Search for the cell housing the specified text and yield its [X, Y] center coordinate. 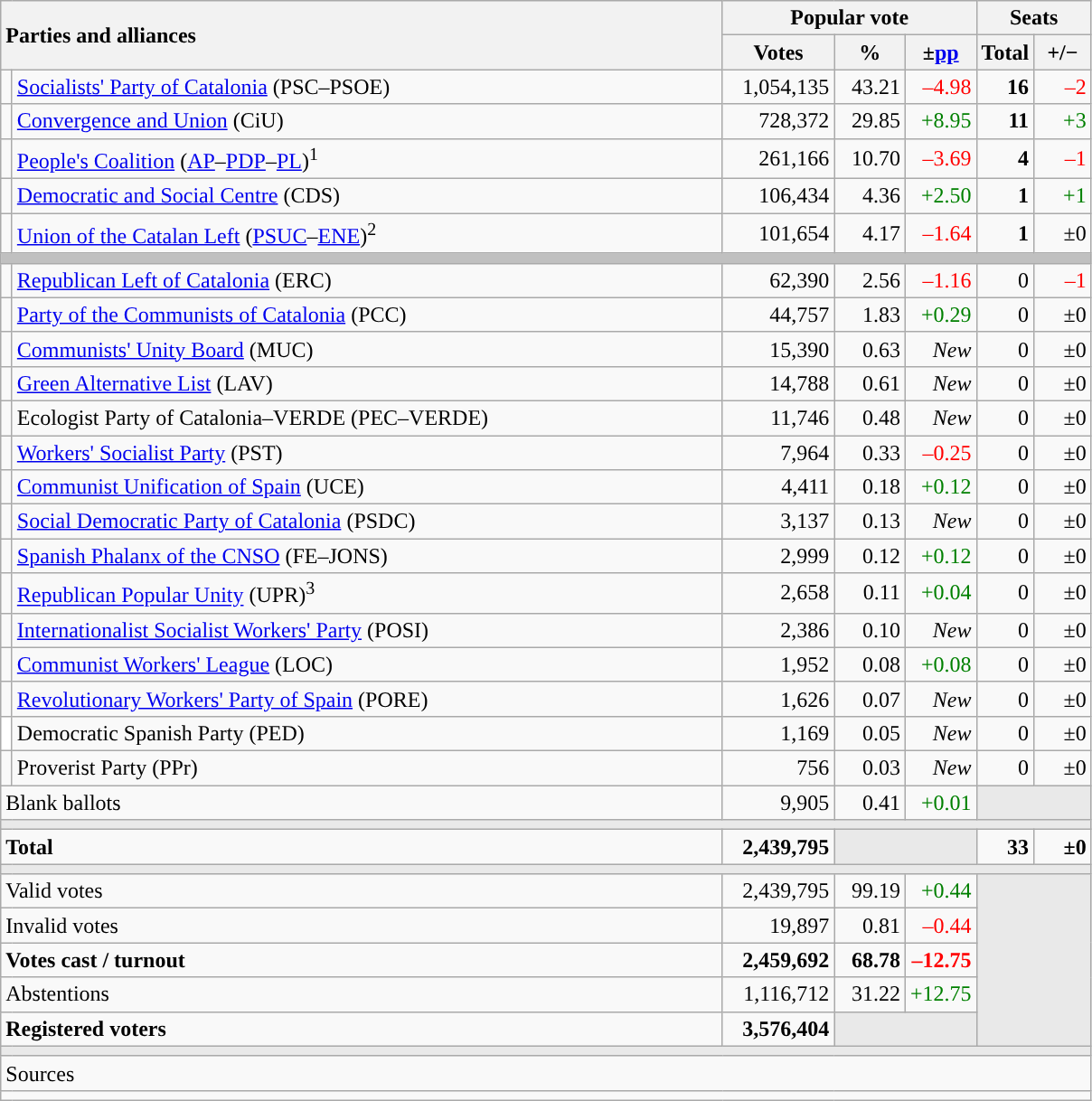
Invalid votes [362, 926]
Democratic Spanish Party (PED) [367, 734]
10.70 [870, 159]
4,411 [778, 487]
+0.29 [940, 315]
Valid votes [362, 891]
Abstentions [362, 994]
–0.44 [940, 926]
Convergence and Union (CiU) [367, 121]
+0.04 [940, 593]
Socialists' Party of Catalonia (PSC–PSOE) [367, 87]
0.10 [870, 630]
1,116,712 [778, 994]
15,390 [778, 349]
–3.69 [940, 159]
14,788 [778, 383]
2,386 [778, 630]
0.63 [870, 349]
0.81 [870, 926]
Communist Workers' League (LOC) [367, 664]
68.78 [870, 960]
0.08 [870, 664]
+12.75 [940, 994]
+1 [1063, 196]
11 [1005, 121]
Seats [1034, 18]
Green Alternative List (LAV) [367, 383]
1.83 [870, 315]
Communists' Unity Board (MUC) [367, 349]
0.48 [870, 418]
0.33 [870, 453]
Republican Popular Unity (UPR)3 [367, 593]
29.85 [870, 121]
Social Democratic Party of Catalonia (PSDC) [367, 522]
Popular vote [850, 18]
–4.98 [940, 87]
Internationalist Socialist Workers' Party (POSI) [367, 630]
–0.25 [940, 453]
0.11 [870, 593]
101,654 [778, 233]
Votes cast / turnout [362, 960]
–2 [1063, 87]
11,746 [778, 418]
106,434 [778, 196]
2,459,692 [778, 960]
+0.01 [940, 803]
9,905 [778, 803]
Ecologist Party of Catalonia–VERDE (PEC–VERDE) [367, 418]
0.05 [870, 734]
261,166 [778, 159]
Revolutionary Workers' Party of Spain (PORE) [367, 699]
1,169 [778, 734]
Communist Unification of Spain (UCE) [367, 487]
Blank ballots [362, 803]
Sources [546, 1073]
1,626 [778, 699]
1,054,135 [778, 87]
3,137 [778, 522]
±pp [940, 52]
–1.64 [940, 233]
Republican Left of Catalonia (ERC) [367, 280]
+0.08 [940, 664]
0.41 [870, 803]
728,372 [778, 121]
People's Coalition (AP–PDP–PL)1 [367, 159]
19,897 [778, 926]
+8.95 [940, 121]
Democratic and Social Centre (CDS) [367, 196]
Spanish Phalanx of the CNSO (FE–JONS) [367, 556]
Party of the Communists of Catalonia (PCC) [367, 315]
4 [1005, 159]
+0.44 [940, 891]
33 [1005, 847]
2.56 [870, 280]
+2.50 [940, 196]
0.12 [870, 556]
Union of the Catalan Left (PSUC–ENE)2 [367, 233]
+/− [1063, 52]
44,757 [778, 315]
0.07 [870, 699]
99.19 [870, 891]
16 [1005, 87]
+3 [1063, 121]
0.18 [870, 487]
43.21 [870, 87]
4.36 [870, 196]
Votes [778, 52]
1,952 [778, 664]
Parties and alliances [362, 35]
Proverist Party (PPr) [367, 768]
0.13 [870, 522]
–12.75 [940, 960]
Workers' Socialist Party (PST) [367, 453]
31.22 [870, 994]
3,576,404 [778, 1029]
4.17 [870, 233]
7,964 [778, 453]
2,658 [778, 593]
0.03 [870, 768]
Registered voters [362, 1029]
0.61 [870, 383]
2,999 [778, 556]
756 [778, 768]
–1.16 [940, 280]
62,390 [778, 280]
% [870, 52]
